For the text-containing cell, return its midpoint in [x, y] coordinate format. 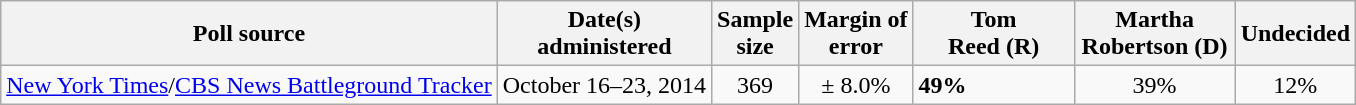
39% [1154, 85]
± 8.0% [856, 85]
Margin oferror [856, 34]
TomReed (R) [994, 34]
Samplesize [756, 34]
New York Times/CBS News Battleground Tracker [249, 85]
Poll source [249, 34]
MarthaRobertson (D) [1154, 34]
369 [756, 85]
Date(s)administered [604, 34]
49% [994, 85]
October 16–23, 2014 [604, 85]
Undecided [1295, 34]
12% [1295, 85]
